Determine the (X, Y) coordinate at the center of the cell enclosing the given text.  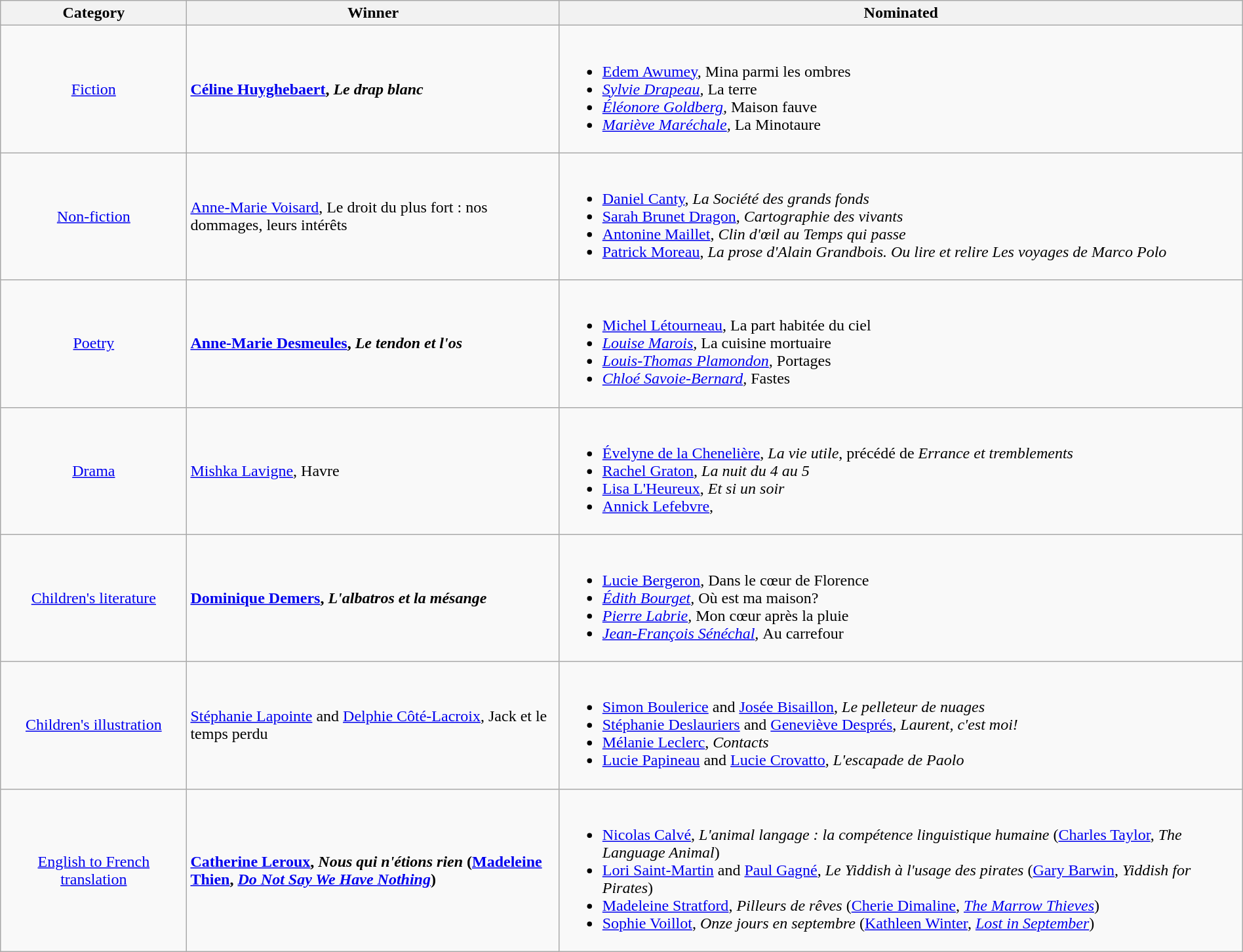
Poetry (94, 344)
Anne-Marie Voisard, Le droit du plus fort : nos dommages, leurs intérêts (373, 216)
Stéphanie Lapointe and Delphie Côté-Lacroix, Jack et le temps perdu (373, 725)
Non-fiction (94, 216)
Nominated (901, 13)
Winner (373, 13)
Category (94, 13)
Céline Huyghebaert, Le drap blanc (373, 89)
Children's illustration (94, 725)
Drama (94, 471)
Fiction (94, 89)
Children's literature (94, 598)
Mishka Lavigne, Havre (373, 471)
Anne-Marie Desmeules, Le tendon et l'os (373, 344)
Lucie Bergeron, Dans le cœur de FlorenceÉdith Bourget, Où est ma maison?Pierre Labrie, Mon cœur après la pluieJean-François Sénéchal, Au carrefour (901, 598)
English to French translation (94, 870)
Dominique Demers, L'albatros et la mésange (373, 598)
Catherine Leroux, Nous qui n'étions rien (Madeleine Thien, Do Not Say We Have Nothing) (373, 870)
Michel Létourneau, La part habitée du cielLouise Marois, La cuisine mortuaireLouis-Thomas Plamondon, PortagesChloé Savoie-Bernard, Fastes (901, 344)
Edem Awumey, Mina parmi les ombresSylvie Drapeau, La terreÉléonore Goldberg, Maison fauveMariève Maréchale, La Minotaure (901, 89)
